Provide the (X, Y) coordinate of the cell's center where the given text is located.  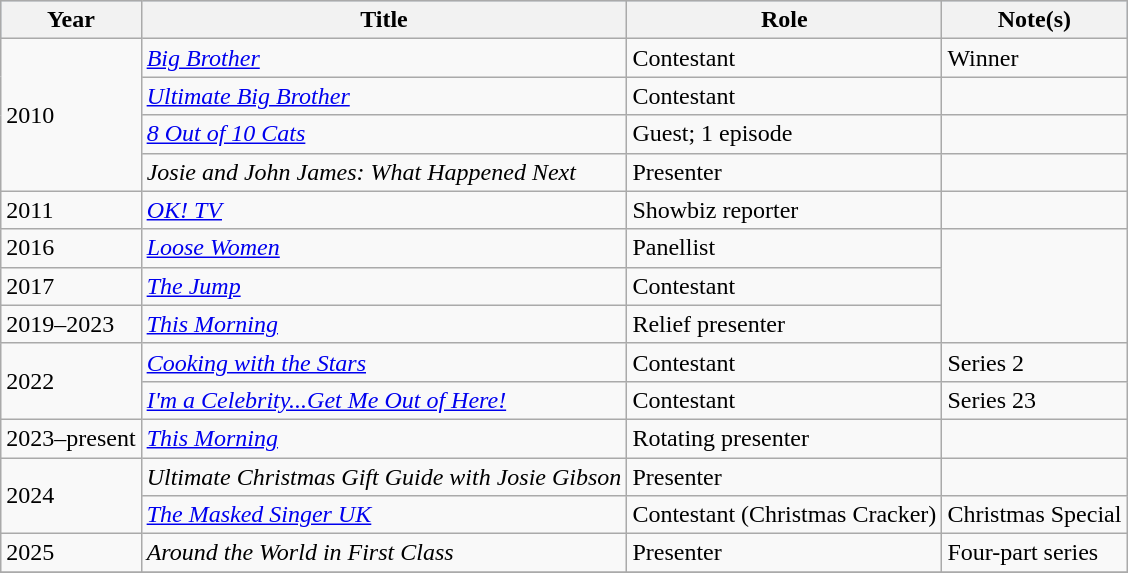
2011 (71, 210)
Panellist (784, 248)
Ultimate Christmas Gift Guide with Josie Gibson (384, 477)
8 Out of 10 Cats (384, 134)
Role (784, 20)
2016 (71, 248)
Series 23 (1034, 400)
2024 (71, 496)
Relief presenter (784, 324)
The Jump (384, 286)
OK! TV (384, 210)
2022 (71, 381)
Rotating presenter (784, 438)
Showbiz reporter (784, 210)
Cooking with the Stars (384, 362)
Loose Women (384, 248)
2017 (71, 286)
Ultimate Big Brother (384, 96)
2025 (71, 553)
Big Brother (384, 58)
2010 (71, 115)
Four-part series (1034, 553)
Year (71, 20)
Josie and John James: What Happened Next (384, 172)
Contestant (Christmas Cracker) (784, 515)
Note(s) (1034, 20)
Winner (1034, 58)
The Masked Singer UK (384, 515)
2019–2023 (71, 324)
Series 2 (1034, 362)
2023–present (71, 438)
I'm a Celebrity...Get Me Out of Here! (384, 400)
Guest; 1 episode (784, 134)
Christmas Special (1034, 515)
Title (384, 20)
Around the World in First Class (384, 553)
